Pinpoint the cell where the given text exists, returning its (X, Y) midpoint coordinate. 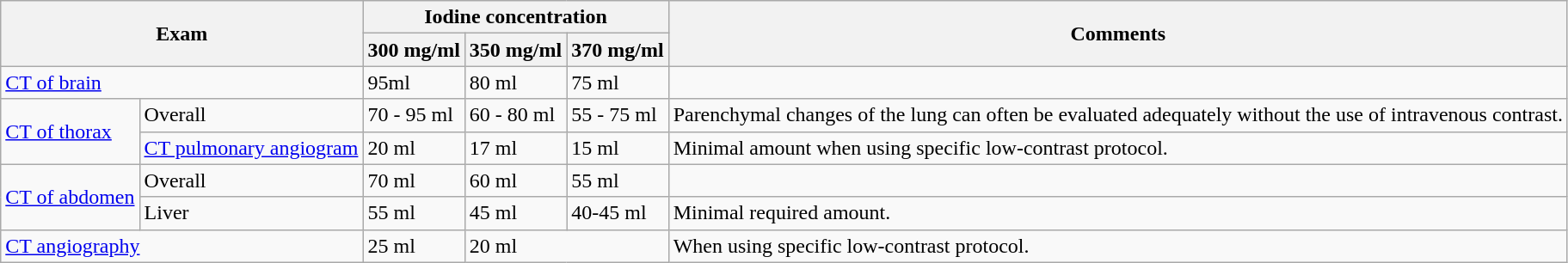
Iodine concentration (516, 17)
Minimal required amount. (1118, 213)
17 ml (515, 148)
55 - 75 ml (618, 115)
CT angiography (182, 246)
CT of thorax (71, 131)
95ml (414, 83)
CT of brain (182, 83)
70 ml (414, 180)
40-45 ml (618, 213)
45 ml (515, 213)
60 - 80 ml (515, 115)
Comments (1118, 34)
75 ml (618, 83)
CT pulmonary angiogram (251, 148)
When using specific low-contrast protocol. (1118, 246)
370 mg/ml (618, 50)
25 ml (414, 246)
350 mg/ml (515, 50)
70 - 95 ml (414, 115)
Exam (182, 34)
Parenchymal changes of the lung can often be evaluated adequately without the use of intravenous contrast. (1118, 115)
60 ml (515, 180)
CT of abdomen (71, 197)
80 ml (515, 83)
Minimal amount when using specific low-contrast protocol. (1118, 148)
300 mg/ml (414, 50)
15 ml (618, 148)
Liver (251, 213)
